Provide the (x, y) coordinate of the cell's center where the given text is located.  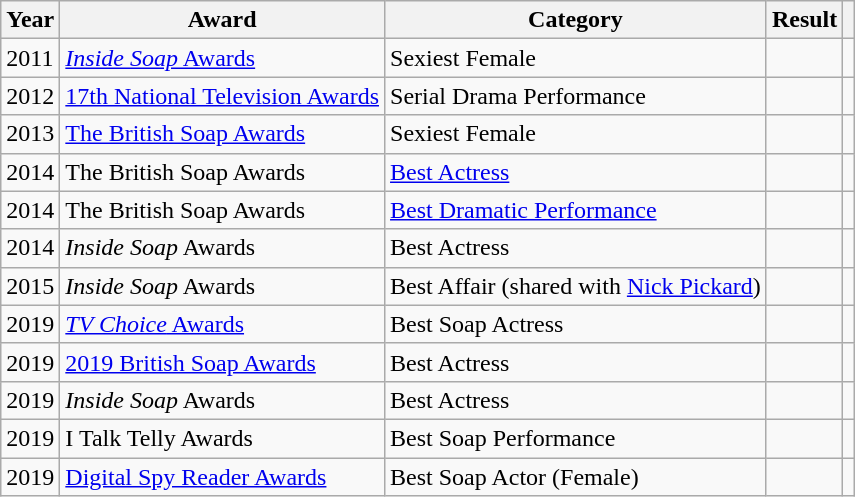
Category (576, 20)
Best Soap Actress (576, 324)
2019 British Soap Awards (222, 362)
I Talk Telly Awards (222, 438)
17th National Television Awards (222, 96)
Result (804, 20)
Award (222, 20)
Best Affair (shared with Nick Pickard) (576, 286)
2013 (30, 134)
Best Soap Performance (576, 438)
Best Soap Actor (Female) (576, 477)
2011 (30, 58)
TV Choice Awards (222, 324)
2015 (30, 286)
Serial Drama Performance (576, 96)
Best Dramatic Performance (576, 210)
2012 (30, 96)
Year (30, 20)
Digital Spy Reader Awards (222, 477)
